Capture the cell that displays the provided text and extract its (x, y) central coordinate. 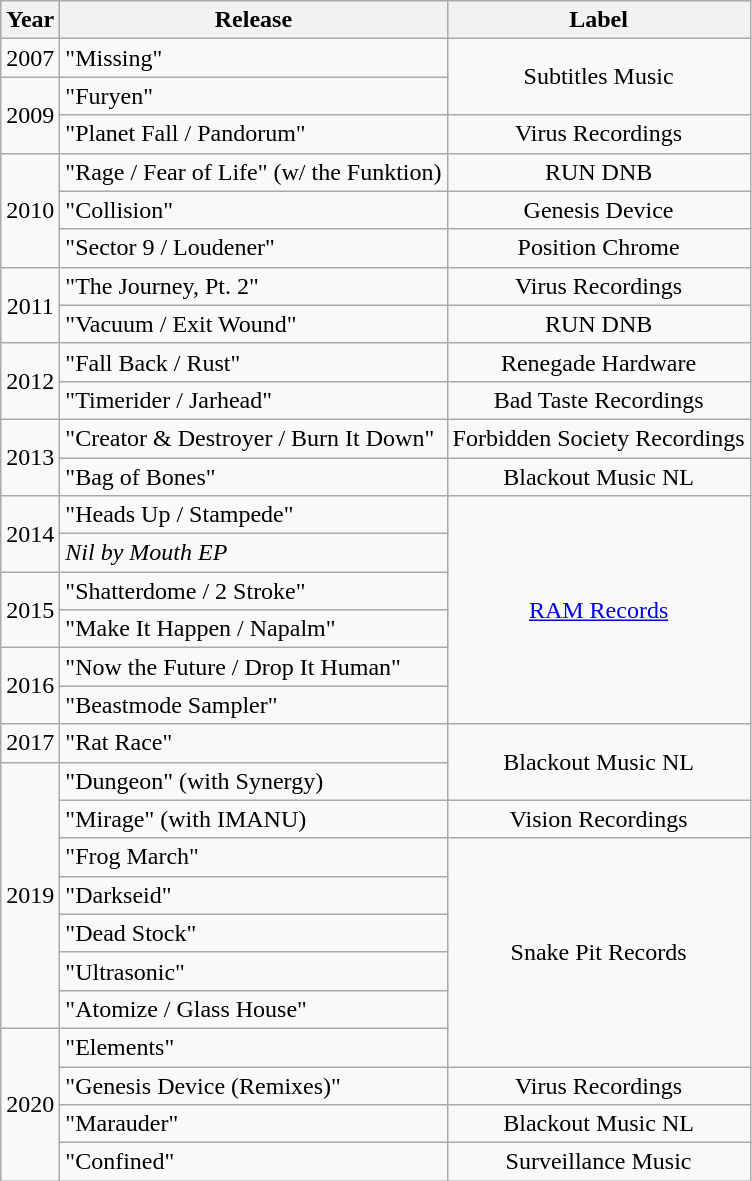
"Shatterdome / 2 Stroke" (254, 591)
"Frog March" (254, 857)
2019 (30, 895)
"Genesis Device (Remixes)" (254, 1085)
Forbidden Society Recordings (598, 438)
2014 (30, 534)
"Beastmode Sampler" (254, 705)
2011 (30, 305)
Bad Taste Recordings (598, 400)
"Collision" (254, 210)
"Darkseid" (254, 895)
Subtitles Music (598, 77)
Snake Pit Records (598, 952)
"Sector 9 / Loudener" (254, 248)
"Vacuum / Exit Wound" (254, 324)
"Missing" (254, 58)
Year (30, 20)
2010 (30, 210)
"Heads Up / Stampede" (254, 515)
Vision Recordings (598, 819)
2017 (30, 743)
"Atomize / Glass House" (254, 1009)
Genesis Device (598, 210)
"Make It Happen / Napalm" (254, 629)
"Elements" (254, 1047)
2009 (30, 115)
"Timerider / Jarhead" (254, 400)
"Mirage" (with IMANU) (254, 819)
"Dead Stock" (254, 933)
"Now the Future / Drop It Human" (254, 667)
"Bag of Bones" (254, 477)
"Creator & Destroyer / Burn It Down" (254, 438)
"Fall Back / Rust" (254, 362)
2012 (30, 381)
Nil by Mouth EP (254, 553)
"Rat Race" (254, 743)
2015 (30, 610)
Position Chrome (598, 248)
2013 (30, 457)
"Rage / Fear of Life" (w/ the Funktion) (254, 172)
Label (598, 20)
"Planet Fall / Pandorum" (254, 134)
2007 (30, 58)
"Marauder" (254, 1124)
RAM Records (598, 610)
"Confined" (254, 1162)
2016 (30, 686)
Release (254, 20)
Surveillance Music (598, 1162)
"Ultrasonic" (254, 971)
2020 (30, 1104)
"Dungeon" (with Synergy) (254, 781)
"Furyen" (254, 96)
Renegade Hardware (598, 362)
"The Journey, Pt. 2" (254, 286)
